Return the [X, Y] coordinate for the center point of the cell that contains the specified text.  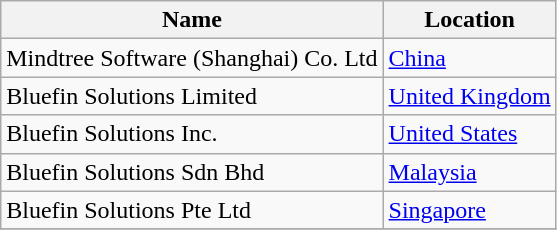
Singapore [470, 210]
Bluefin Solutions Inc. [192, 134]
Mindtree Software (Shanghai) Co. Ltd [192, 58]
United Kingdom [470, 96]
United States [470, 134]
Name [192, 20]
China [470, 58]
Malaysia [470, 172]
Bluefin Solutions Limited [192, 96]
Bluefin Solutions Sdn Bhd [192, 172]
Location [470, 20]
Bluefin Solutions Pte Ltd [192, 210]
